Return the (x, y) coordinate for the center point of the cell that contains the specified text.  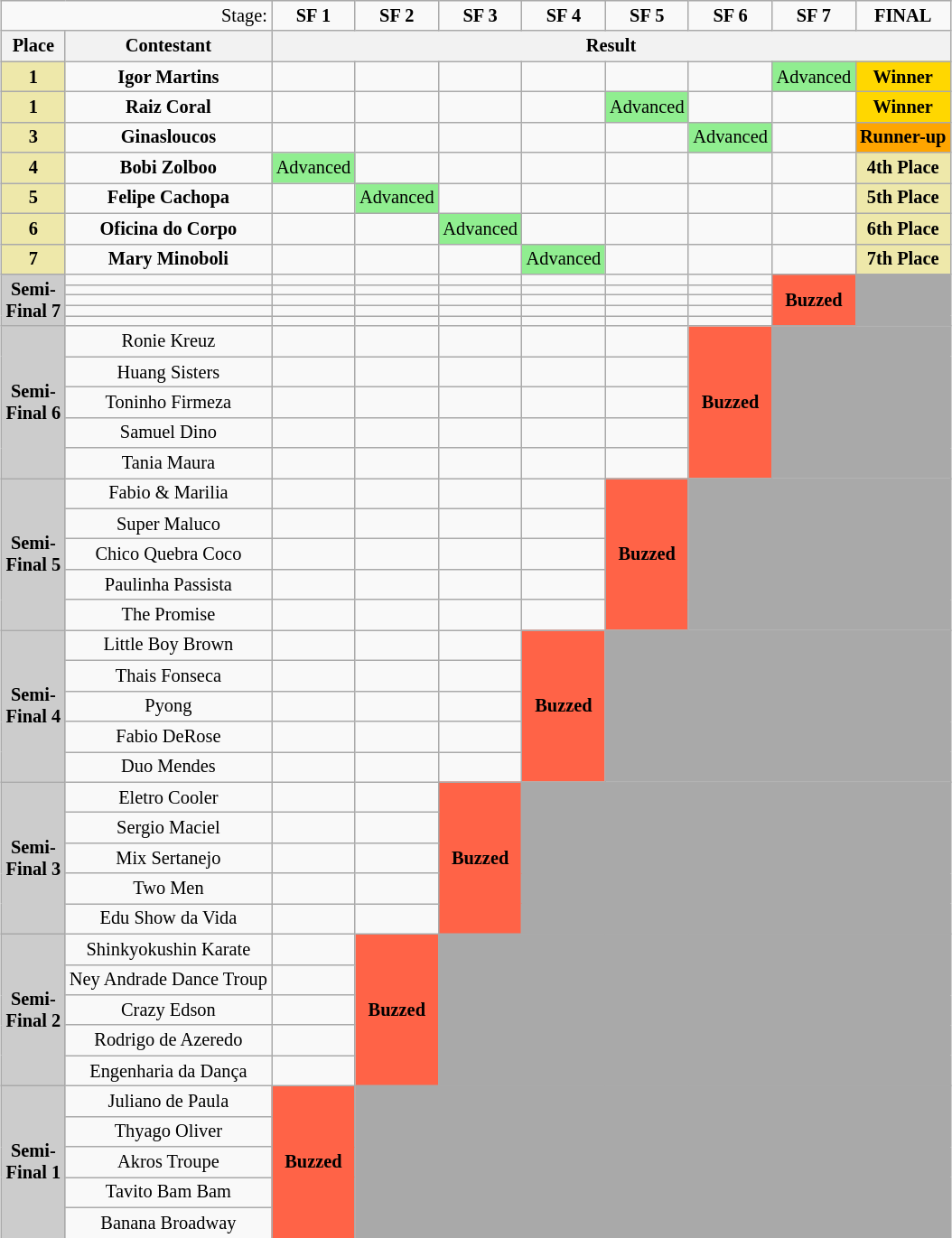
Shinkyokushin Karate (168, 949)
Engenharia da Dança (168, 1071)
6 (33, 228)
Semi-Final 2 (33, 1010)
Semi-Final 7 (33, 300)
Banana Broadway (168, 1223)
Semi-Final 1 (33, 1161)
Two Men (168, 889)
Mary Minoboli (168, 259)
SF 7 (814, 15)
4th Place (903, 168)
Semi-Final 4 (33, 705)
Eletro Cooler (168, 797)
Samuel Dino (168, 433)
Semi-Final 3 (33, 858)
FINAL (903, 15)
Fabio & Marilia (168, 493)
Rodrigo de Azeredo (168, 1040)
Ronie Kreuz (168, 341)
SF 4 (564, 15)
Runner-up (903, 137)
Contestant (168, 46)
Duo Mendes (168, 767)
6th Place (903, 228)
Huang Sisters (168, 372)
Semi-Final 6 (33, 402)
Super Maluco (168, 524)
Oficina do Corpo (168, 228)
Paulinha Passista (168, 584)
SF 6 (730, 15)
SF 5 (647, 15)
Raiz Coral (168, 107)
5 (33, 198)
Akros Troupe (168, 1162)
7 (33, 259)
Ney Andrade Dance Troup (168, 980)
SF 3 (480, 15)
Edu Show da Vida (168, 918)
Crazy Edson (168, 1010)
Thyago Oliver (168, 1131)
Tania Maura (168, 463)
Little Boy Brown (168, 645)
Tavito Bam Bam (168, 1192)
Felipe Cachopa (168, 198)
Semi-Final 5 (33, 554)
5th Place (903, 198)
Juliano de Paula (168, 1101)
The Promise (168, 615)
Bobi Zolboo (168, 168)
SF 2 (397, 15)
Chico Quebra Coco (168, 554)
Thais Fonseca (168, 675)
3 (33, 137)
7th Place (903, 259)
Ginasloucos (168, 137)
Place (33, 46)
Sergio Maciel (168, 827)
Pyong (168, 706)
SF 1 (313, 15)
Stage: (137, 15)
Igor Martins (168, 77)
Mix Sertanejo (168, 858)
Result (611, 46)
Toninho Firmeza (168, 402)
Fabio DeRose (168, 736)
4 (33, 168)
